Determine the [X, Y] coordinate at the center of the cell enclosing the given text.  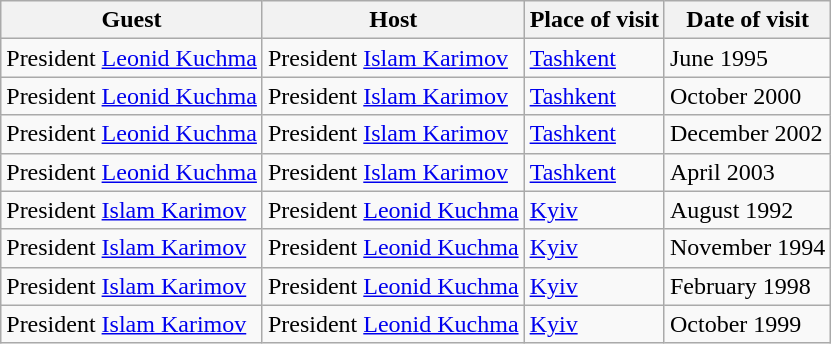
December 2002 [747, 134]
Place of visit [594, 20]
June 1995 [747, 58]
November 1994 [747, 248]
February 1998 [747, 286]
April 2003 [747, 172]
Guest [132, 20]
Host [393, 20]
August 1992 [747, 210]
Date of visit [747, 20]
October 2000 [747, 96]
October 1999 [747, 324]
